Find where the given text appears and provide that cell's center as [X, Y] coordinate. 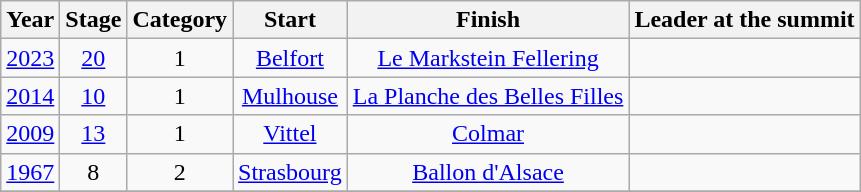
Ballon d'Alsace [488, 172]
Category [180, 20]
20 [94, 58]
Strasbourg [290, 172]
Stage [94, 20]
La Planche des Belles Filles [488, 96]
Leader at the summit [744, 20]
Colmar [488, 134]
2014 [30, 96]
Le Markstein Fellering [488, 58]
Start [290, 20]
Finish [488, 20]
8 [94, 172]
Belfort [290, 58]
Year [30, 20]
2023 [30, 58]
13 [94, 134]
10 [94, 96]
2 [180, 172]
2009 [30, 134]
Mulhouse [290, 96]
Vittel [290, 134]
1967 [30, 172]
